For the text-containing cell, return its midpoint in (X, Y) coordinate format. 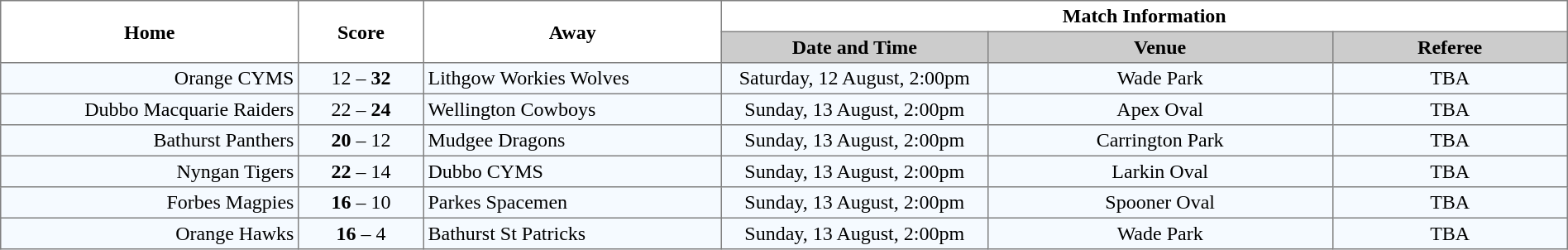
Parkes Spacemen (572, 203)
Dubbo CYMS (572, 171)
Bathurst Panthers (150, 141)
Home (150, 31)
Nyngan Tigers (150, 171)
Lithgow Workies Wolves (572, 79)
20 – 12 (361, 141)
Saturday, 12 August, 2:00pm (854, 79)
Away (572, 31)
22 – 24 (361, 109)
Venue (1159, 47)
Referee (1450, 47)
Apex Oval (1159, 109)
Forbes Magpies (150, 203)
Score (361, 31)
12 – 32 (361, 79)
Dubbo Macquarie Raiders (150, 109)
Orange CYMS (150, 79)
Carrington Park (1159, 141)
Date and Time (854, 47)
Bathurst St Patricks (572, 233)
Larkin Oval (1159, 171)
16 – 10 (361, 203)
Wellington Cowboys (572, 109)
22 – 14 (361, 171)
16 – 4 (361, 233)
Match Information (1145, 17)
Orange Hawks (150, 233)
Spooner Oval (1159, 203)
Mudgee Dragons (572, 141)
